Extract the (x, y) coordinate from the center of the cell holding the provided text.  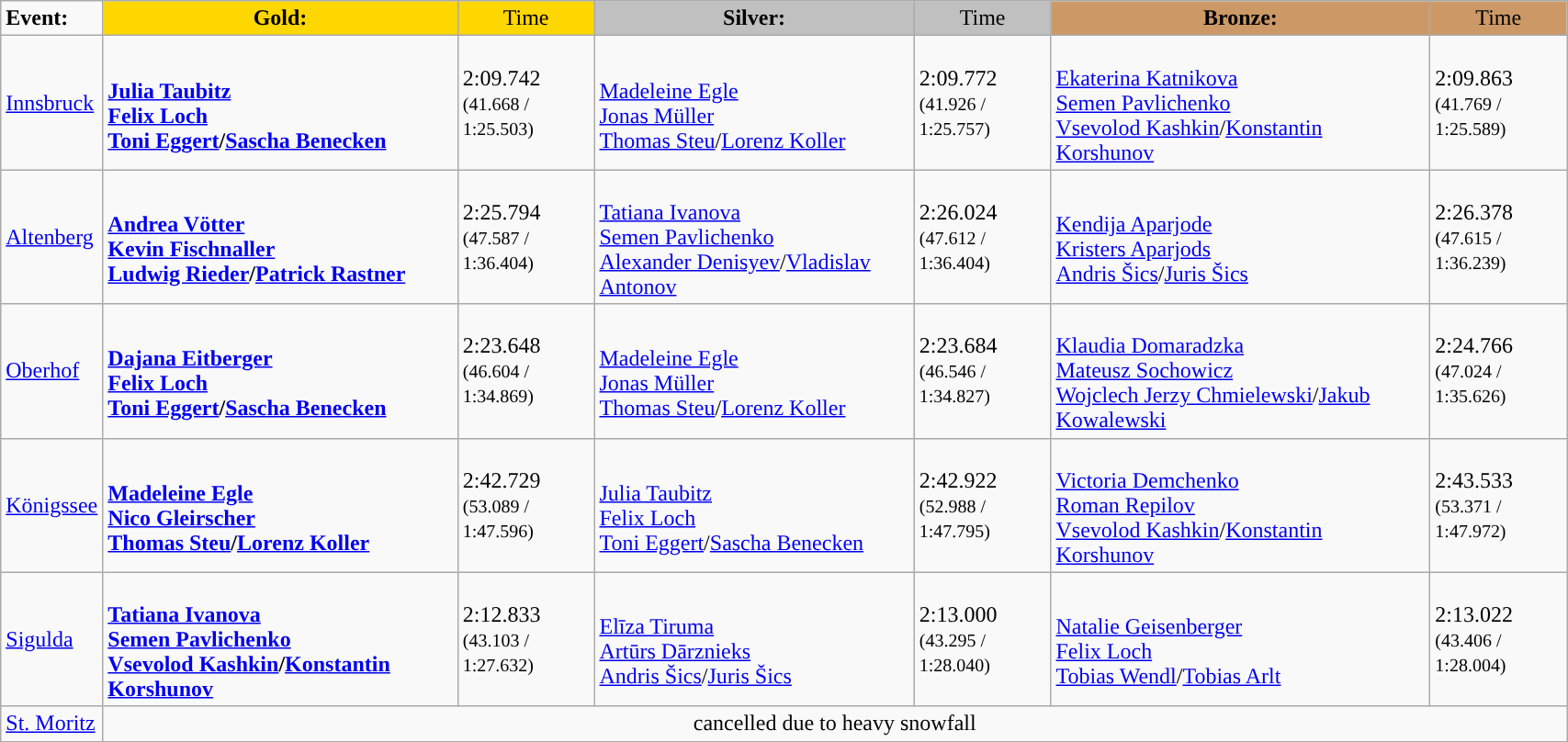
Gold: (280, 18)
Oberhof (51, 371)
Elīza TirumaArtūrs DārznieksAndris Šics/Juris Šics (754, 639)
2:09.742(41.668 / 1:25.503) (525, 103)
Victoria DemchenkoRoman RepilovVsevolod Kashkin/Konstantin Korshunov (1240, 505)
Kendija AparjodeKristers AparjodsAndris Šics/Juris Šics (1240, 237)
Tatiana IvanovaSemen PavlichenkoVsevolod Kashkin/Konstantin Korshunov (280, 639)
2:42.729(53.089 / 1:47.596) (525, 505)
Natalie GeisenbergerFelix LochTobias Wendl/Tobias Arlt (1240, 639)
Altenberg (51, 237)
Sigulda (51, 639)
2:43.533(53.371 / 1:47.972) (1499, 505)
2:26.378(47.615 / 1:36.239) (1499, 237)
2:26.024(47.612 / 1:36.404) (983, 237)
2:09.772(41.926 / 1:25.757) (983, 103)
2:23.684(46.546 / 1:34.827) (983, 371)
2:25.794(47.587 / 1:36.404) (525, 237)
Dajana EitbergerFelix LochToni Eggert/Sascha Benecken (280, 371)
2:23.648(46.604 / 1:34.869) (525, 371)
Event: (51, 18)
Bronze: (1240, 18)
2:13.000(43.295 / 1:28.040) (983, 639)
Madeleine EgleNico GleirscherThomas Steu/Lorenz Koller (280, 505)
Klaudia DomaradzkaMateusz SochowiczWojclech Jerzy Chmielewski/Jakub Kowalewski (1240, 371)
Silver: (754, 18)
Tatiana IvanovaSemen PavlichenkoAlexander Denisyev/Vladislav Antonov (754, 237)
2:12.833(43.103 / 1:27.632) (525, 639)
2:09.863(41.769 / 1:25.589) (1499, 103)
Innsbruck (51, 103)
cancelled due to heavy snowfall (835, 724)
Andrea VötterKevin FischnallerLudwig Rieder/Patrick Rastner (280, 237)
2:13.022(43.406 / 1:28.004) (1499, 639)
Königssee (51, 505)
St. Moritz (51, 724)
2:24.766(47.024 / 1:35.626) (1499, 371)
Ekaterina KatnikovaSemen PavlichenkoVsevolod Kashkin/Konstantin Korshunov (1240, 103)
2:42.922(52.988 / 1:47.795) (983, 505)
